From the cell containing the given text, extract its center point as (X, Y) coordinate. 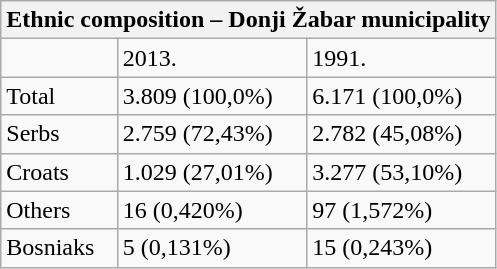
2013. (212, 58)
1991. (402, 58)
Bosniaks (60, 248)
16 (0,420%) (212, 210)
2.759 (72,43%) (212, 134)
3.277 (53,10%) (402, 172)
Croats (60, 172)
6.171 (100,0%) (402, 96)
Ethnic composition – Donji Žabar municipality (248, 20)
1.029 (27,01%) (212, 172)
Serbs (60, 134)
5 (0,131%) (212, 248)
3.809 (100,0%) (212, 96)
15 (0,243%) (402, 248)
97 (1,572%) (402, 210)
Total (60, 96)
Others (60, 210)
2.782 (45,08%) (402, 134)
